From the cell containing the given text, extract its center point as [x, y] coordinate. 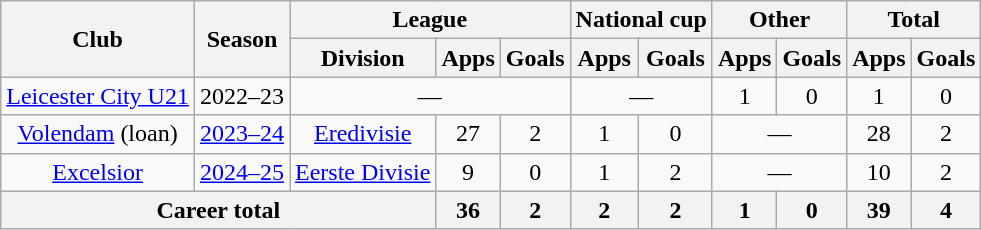
Club [98, 39]
Other [779, 20]
Excelsior [98, 172]
2024–25 [242, 172]
2023–24 [242, 134]
27 [468, 134]
10 [879, 172]
Season [242, 39]
Leicester City U21 [98, 96]
36 [468, 210]
9 [468, 172]
Total [914, 20]
Eredivisie [363, 134]
28 [879, 134]
39 [879, 210]
Career total [218, 210]
League [430, 20]
National cup [641, 20]
Division [363, 58]
2022–23 [242, 96]
Volendam (loan) [98, 134]
Eerste Divisie [363, 172]
4 [946, 210]
